Extract the (X, Y) coordinate from the center of the cell holding the provided text.  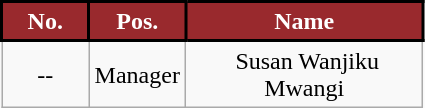
Manager (137, 74)
Name (304, 22)
-- (46, 74)
No. (46, 22)
Susan Wanjiku Mwangi (304, 74)
Pos. (137, 22)
